Provide the (x, y) coordinate of the cell's center where the given text is located.  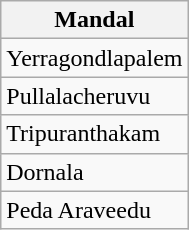
Yerragondlapalem (94, 58)
Dornala (94, 172)
Peda Araveedu (94, 210)
Tripuranthakam (94, 134)
Mandal (94, 20)
Pullalacheruvu (94, 96)
